Provide the [x, y] coordinate of the cell's center where the given text is located.  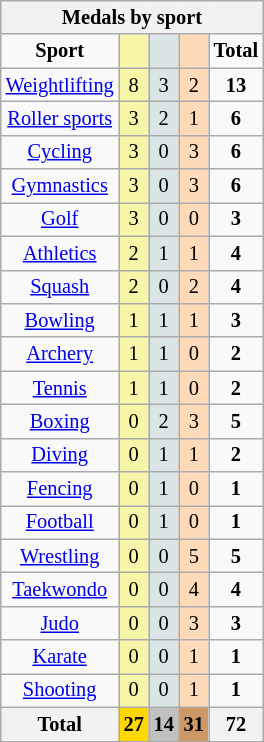
Weightlifting [60, 85]
Archery [60, 354]
Judo [60, 623]
27 [134, 724]
Golf [60, 219]
Fencing [60, 489]
31 [194, 724]
Medals by sport [132, 17]
Taekwondo [60, 589]
Athletics [60, 253]
8 [134, 85]
Cycling [60, 152]
Boxing [60, 421]
72 [236, 724]
Bowling [60, 320]
Roller sports [60, 118]
Gymnastics [60, 186]
Wrestling [60, 556]
13 [236, 85]
14 [164, 724]
Shooting [60, 690]
Tennis [60, 388]
Sport [60, 51]
Squash [60, 287]
Karate [60, 657]
Diving [60, 455]
Football [60, 522]
